Determine the (X, Y) coordinate at the center of the cell enclosing the given text.  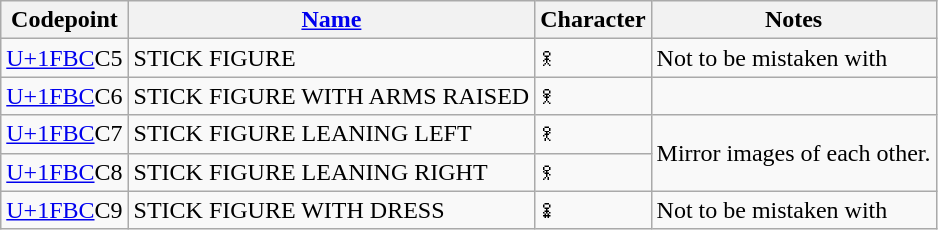
🯅 (593, 58)
Mirror images of each other. (794, 153)
U+1FBCC8 (64, 172)
Name (332, 20)
Notes (794, 20)
U+1FBCC7 (64, 134)
🯉 (593, 210)
STICK FIGURE (332, 58)
U+1FBCC6 (64, 96)
Codepoint (64, 20)
🯈 (593, 172)
STICK FIGURE WITH ARMS RAISED (332, 96)
🯆 (593, 96)
STICK FIGURE WITH DRESS (332, 210)
STICK FIGURE LEANING RIGHT (332, 172)
🯇 (593, 134)
U+1FBCC5 (64, 58)
Character (593, 20)
U+1FBCC9 (64, 210)
STICK FIGURE LEANING LEFT (332, 134)
